From the cell containing the given text, extract its center point as [X, Y] coordinate. 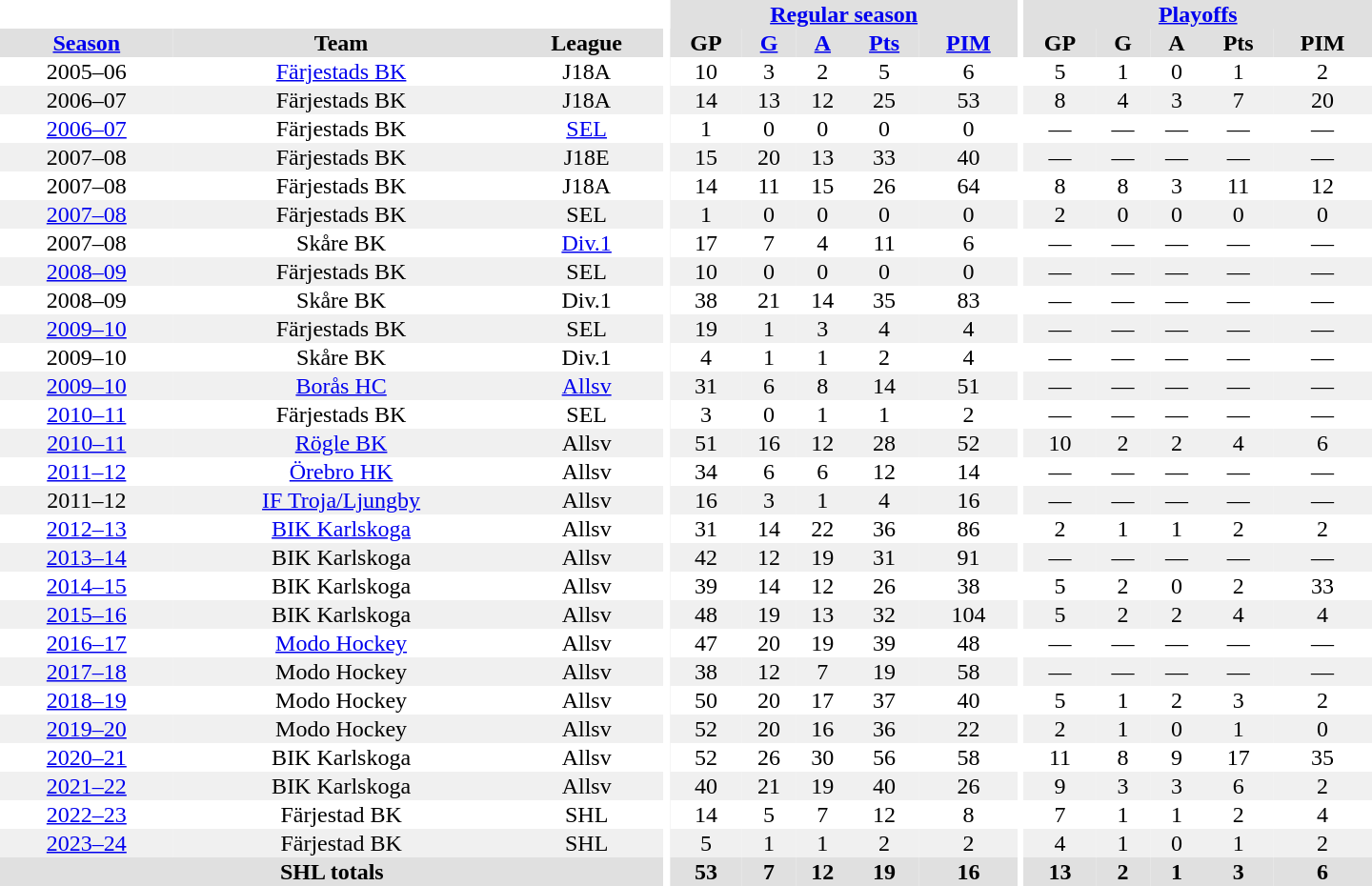
2018–19 [87, 700]
2023–24 [87, 843]
SHL totals [332, 872]
2012–13 [87, 529]
Örebro HK [341, 472]
28 [884, 443]
Playoffs [1199, 14]
47 [706, 643]
25 [884, 100]
50 [706, 700]
2021–22 [87, 786]
2005–06 [87, 71]
2016–17 [87, 643]
32 [884, 614]
37 [884, 700]
J18E [587, 157]
56 [884, 757]
2013–14 [87, 557]
Borås HC [341, 386]
86 [969, 529]
42 [706, 557]
Regular season [844, 14]
2020–21 [87, 757]
2014–15 [87, 586]
83 [969, 300]
2019–20 [87, 729]
2015–16 [87, 614]
34 [706, 472]
League [587, 43]
Season [87, 43]
64 [969, 186]
2017–18 [87, 672]
Team [341, 43]
IF Troja/Ljungby [341, 500]
2022–23 [87, 815]
91 [969, 557]
Rögle BK [341, 443]
30 [822, 757]
104 [969, 614]
